Pinpoint the cell where the given text exists, returning its [X, Y] midpoint coordinate. 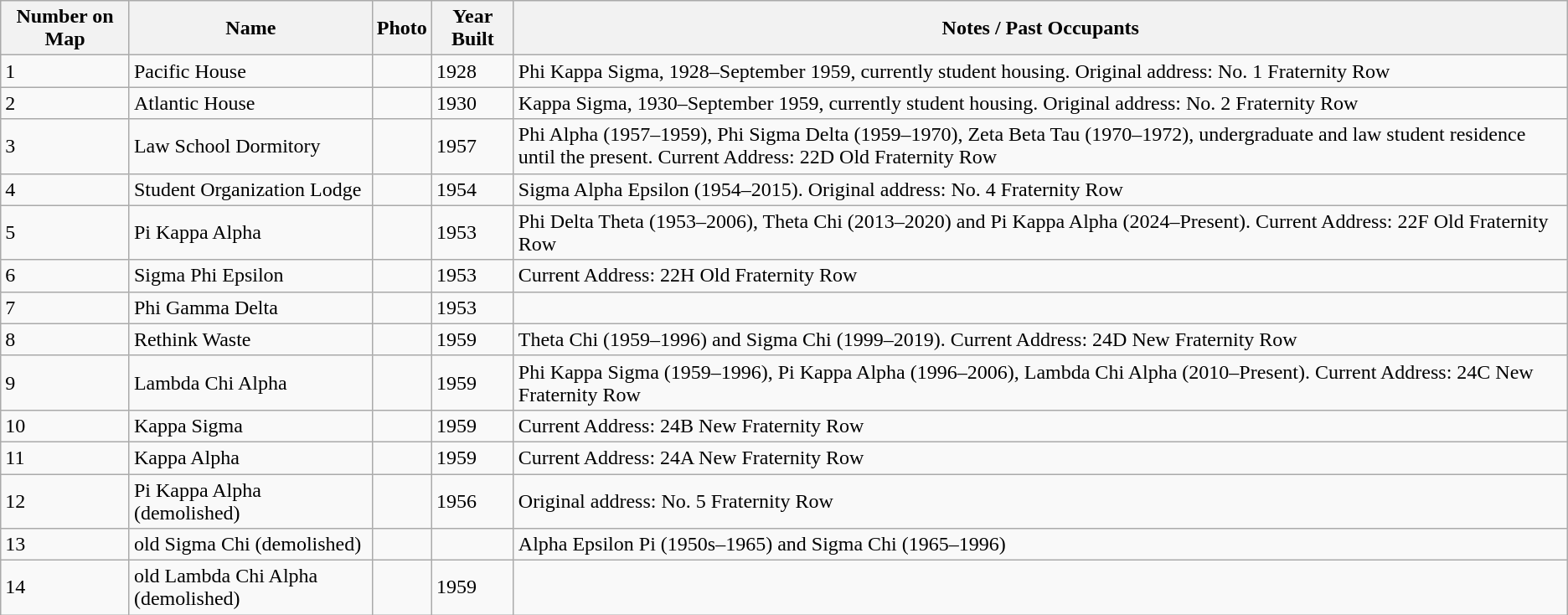
8 [65, 339]
Photo [402, 28]
Phi Kappa Sigma (1959–1996), Pi Kappa Alpha (1996–2006), Lambda Chi Alpha (2010–Present). Current Address: 24C New Fraternity Row [1040, 382]
1930 [472, 103]
Current Address: 22H Old Fraternity Row [1040, 276]
1 [65, 71]
Law School Dormitory [250, 146]
1957 [472, 146]
Number on Map [65, 28]
1928 [472, 71]
Current Address: 24B New Fraternity Row [1040, 426]
Lambda Chi Alpha [250, 382]
old Sigma Chi (demolished) [250, 545]
Kappa Alpha [250, 457]
Pacific House [250, 71]
Current Address: 24A New Fraternity Row [1040, 457]
Pi Kappa Alpha (demolished) [250, 501]
Sigma Phi Epsilon [250, 276]
Kappa Sigma [250, 426]
Year Built [472, 28]
5 [65, 233]
11 [65, 457]
Phi Gamma Delta [250, 307]
2 [65, 103]
1956 [472, 501]
1954 [472, 189]
10 [65, 426]
3 [65, 146]
Pi Kappa Alpha [250, 233]
Rethink Waste [250, 339]
14 [65, 588]
Notes / Past Occupants [1040, 28]
Kappa Sigma, 1930–September 1959, currently student housing. Original address: No. 2 Fraternity Row [1040, 103]
Original address: No. 5 Fraternity Row [1040, 501]
Phi Delta Theta (1953–2006), Theta Chi (2013–2020) and Pi Kappa Alpha (2024–Present). Current Address: 22F Old Fraternity Row [1040, 233]
Name [250, 28]
old Lambda Chi Alpha (demolished) [250, 588]
4 [65, 189]
Phi Kappa Sigma, 1928–September 1959, currently student housing. Original address: No. 1 Fraternity Row [1040, 71]
Atlantic House [250, 103]
12 [65, 501]
Sigma Alpha Epsilon (1954–2015). Original address: No. 4 Fraternity Row [1040, 189]
Theta Chi (1959–1996) and Sigma Chi (1999–2019). Current Address: 24D New Fraternity Row [1040, 339]
9 [65, 382]
13 [65, 545]
7 [65, 307]
6 [65, 276]
Student Organization Lodge [250, 189]
Alpha Epsilon Pi (1950s–1965) and Sigma Chi (1965–1996) [1040, 545]
